Capture the cell that displays the provided text and extract its [X, Y] central coordinate. 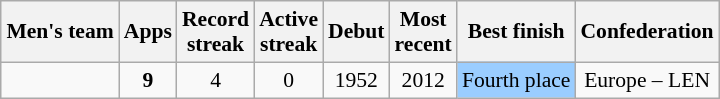
Confederation [646, 32]
1952 [356, 80]
Recordstreak [216, 32]
Fourth place [516, 80]
Best finish [516, 32]
2012 [424, 80]
Activestreak [288, 32]
Debut [356, 32]
Apps [148, 32]
0 [288, 80]
Men's team [60, 32]
Europe – LEN [646, 80]
Mostrecent [424, 32]
9 [148, 80]
4 [216, 80]
